Pinpoint the cell where the given text exists, returning its (X, Y) midpoint coordinate. 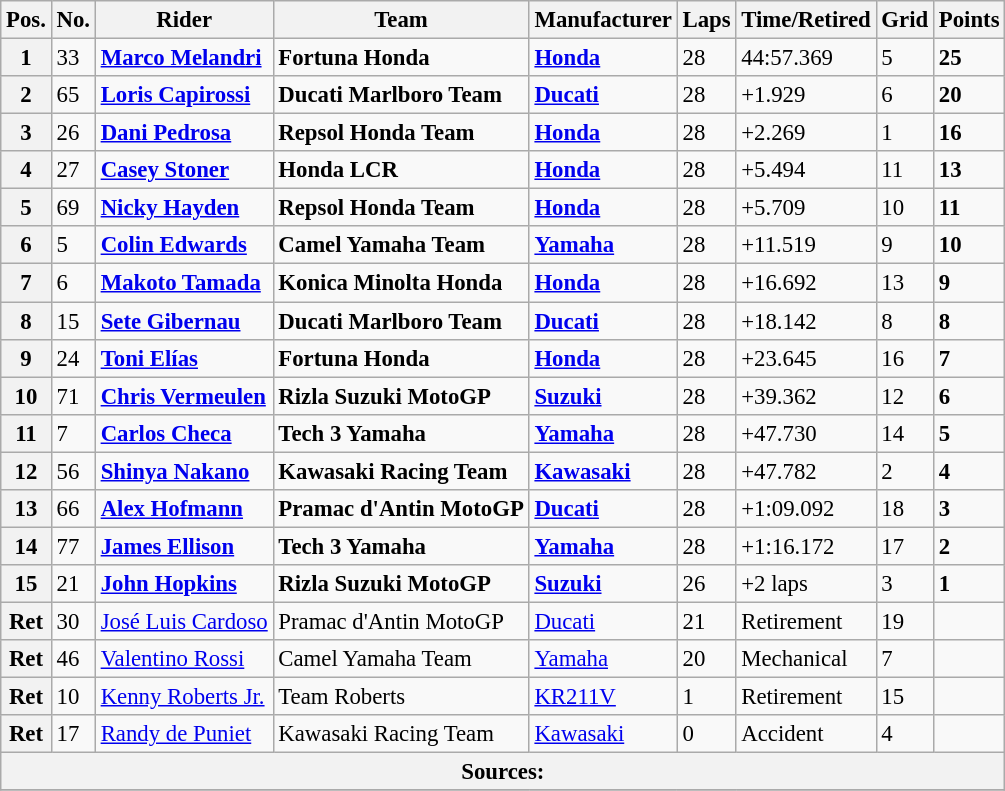
Chris Vermeulen (184, 396)
+1.929 (806, 95)
No. (73, 20)
Manufacturer (603, 20)
Sete Gibernau (184, 321)
Rider (184, 20)
Nicky Hayden (184, 208)
Colin Edwards (184, 245)
65 (73, 95)
+39.362 (806, 396)
Shinya Nakano (184, 471)
Pos. (26, 20)
33 (73, 58)
56 (73, 471)
+1:09.092 (806, 509)
+47.730 (806, 433)
+1:16.172 (806, 546)
19 (904, 621)
44:57.369 (806, 58)
+16.692 (806, 283)
+47.782 (806, 471)
+5.709 (806, 208)
KR211V (603, 697)
69 (73, 208)
Dani Pedrosa (184, 133)
18 (904, 509)
+2 laps (806, 584)
+5.494 (806, 170)
71 (73, 396)
Loris Capirossi (184, 95)
30 (73, 621)
0 (706, 734)
Laps (706, 20)
77 (73, 546)
+23.645 (806, 358)
24 (73, 358)
27 (73, 170)
John Hopkins (184, 584)
Accident (806, 734)
Carlos Checa (184, 433)
Sources: (503, 772)
James Ellison (184, 546)
Team (401, 20)
Alex Hofmann (184, 509)
Randy de Puniet (184, 734)
25 (968, 58)
Grid (904, 20)
Konica Minolta Honda (401, 283)
+11.519 (806, 245)
Casey Stoner (184, 170)
+18.142 (806, 321)
Time/Retired (806, 20)
Team Roberts (401, 697)
Kenny Roberts Jr. (184, 697)
José Luis Cardoso (184, 621)
Valentino Rossi (184, 659)
Toni Elías (184, 358)
46 (73, 659)
Honda LCR (401, 170)
Marco Melandri (184, 58)
Mechanical (806, 659)
+2.269 (806, 133)
66 (73, 509)
Points (968, 20)
Makoto Tamada (184, 283)
